For the text-containing cell, return its midpoint in [x, y] coordinate format. 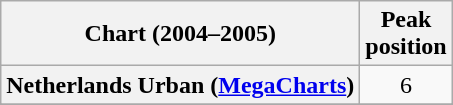
Chart (2004–2005) [180, 34]
6 [406, 85]
Peakposition [406, 34]
Netherlands Urban (MegaCharts) [180, 85]
